Output the [X, Y] coordinate of the center of the cell containing the given text.  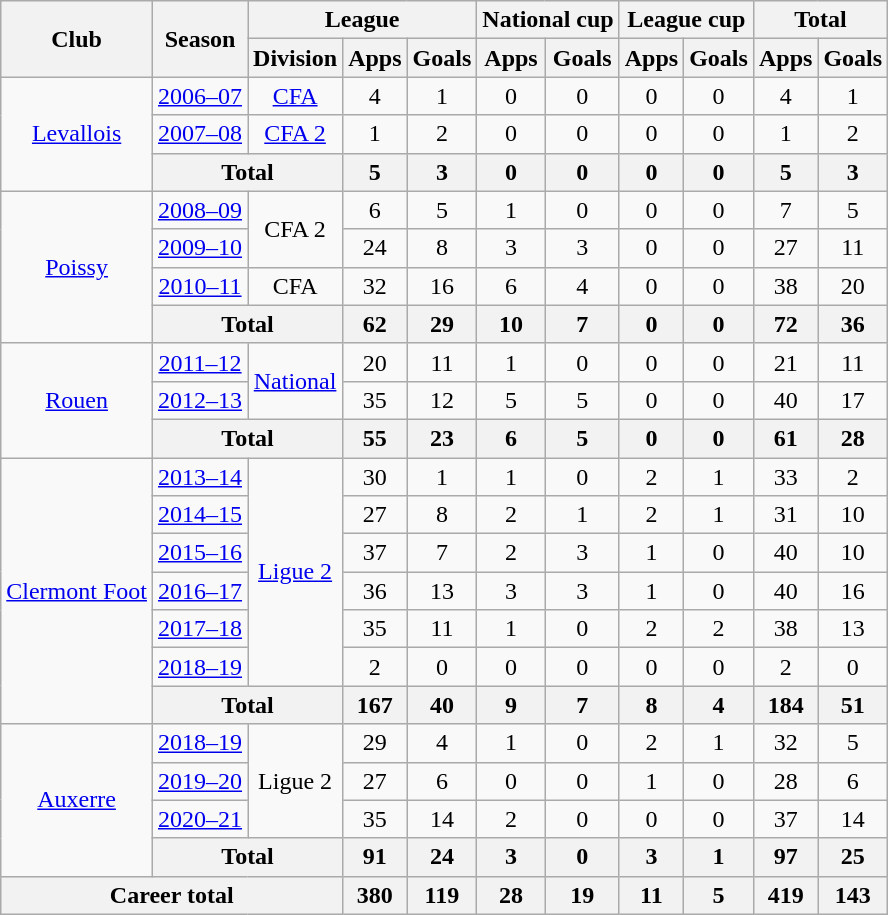
Clermont Foot [77, 591]
143 [853, 895]
2015–16 [200, 553]
Career total [172, 895]
2014–15 [200, 515]
21 [785, 362]
2011–12 [200, 362]
23 [442, 438]
33 [785, 477]
2019–20 [200, 781]
2016–17 [200, 591]
2008–09 [200, 210]
2009–10 [200, 248]
Season [200, 39]
419 [785, 895]
19 [582, 895]
Levallois [77, 134]
97 [785, 857]
League cup [686, 20]
12 [442, 400]
2006–07 [200, 96]
2012–13 [200, 400]
91 [375, 857]
2017–18 [200, 629]
184 [785, 705]
9 [511, 705]
119 [442, 895]
72 [785, 324]
51 [853, 705]
62 [375, 324]
Rouen [77, 400]
National cup [548, 20]
Poissy [77, 267]
2013–14 [200, 477]
National [296, 381]
2010–11 [200, 286]
167 [375, 705]
2020–21 [200, 819]
17 [853, 400]
League [362, 20]
Division [296, 58]
Auxerre [77, 800]
31 [785, 515]
2007–08 [200, 134]
Club [77, 39]
61 [785, 438]
380 [375, 895]
25 [853, 857]
55 [375, 438]
30 [375, 477]
